For the text-containing cell, return its midpoint in [X, Y] coordinate format. 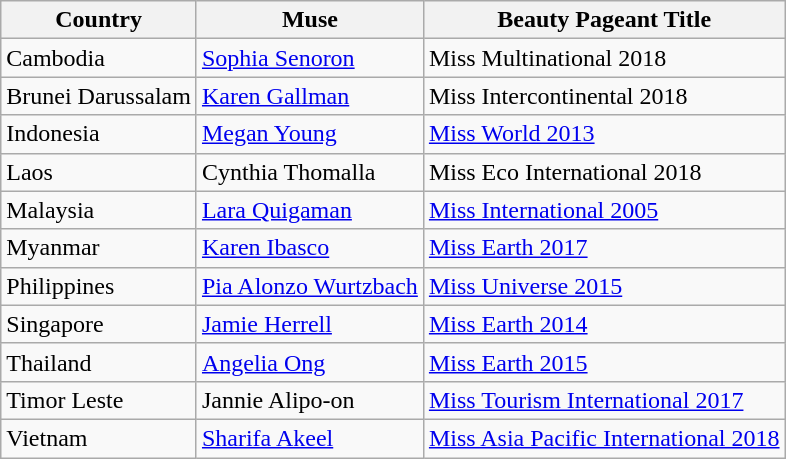
Malaysia [99, 210]
Megan Young [310, 134]
Karen Ibasco [310, 248]
Myanmar [99, 248]
Lara Quigaman [310, 210]
Jannie Alipo-on [310, 400]
Country [99, 20]
Miss International 2005 [604, 210]
Miss Earth 2017 [604, 248]
Cambodia [99, 58]
Jamie Herrell [310, 324]
Indonesia [99, 134]
Miss Universe 2015 [604, 286]
Pia Alonzo Wurtzbach [310, 286]
Miss Intercontinental 2018 [604, 96]
Laos [99, 172]
Vietnam [99, 438]
Miss Earth 2014 [604, 324]
Timor Leste [99, 400]
Philippines [99, 286]
Sharifa Akeel [310, 438]
Beauty Pageant Title [604, 20]
Miss Multinational 2018 [604, 58]
Thailand [99, 362]
Muse [310, 20]
Miss Asia Pacific International 2018 [604, 438]
Miss Tourism International 2017 [604, 400]
Sophia Senoron [310, 58]
Cynthia Thomalla [310, 172]
Miss World 2013 [604, 134]
Singapore [99, 324]
Brunei Darussalam [99, 96]
Miss Eco International 2018 [604, 172]
Angelia Ong [310, 362]
Karen Gallman [310, 96]
Miss Earth 2015 [604, 362]
